Output the (X, Y) coordinate of the center of the cell containing the given text.  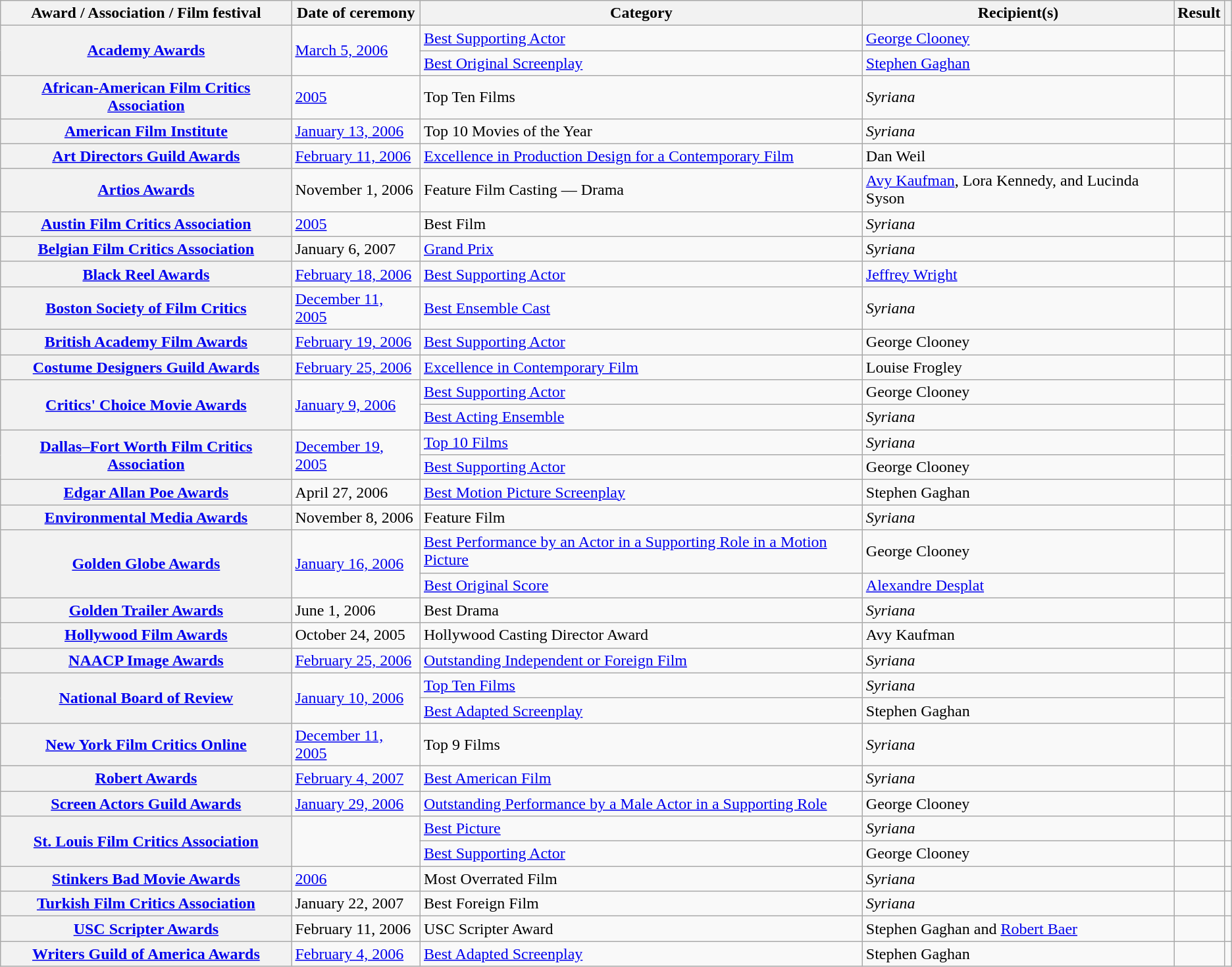
Category (642, 13)
October 24, 2005 (356, 635)
Stinkers Bad Movie Awards (146, 879)
December 19, 2005 (356, 455)
American Film Institute (146, 131)
Avy Kaufman (1017, 635)
Jeffrey Wright (1017, 274)
African-American Film Critics Association (146, 97)
February 4, 2007 (356, 778)
Outstanding Independent or Foreign Film (642, 660)
Belgian Film Critics Association (146, 249)
Stephen Gaghan and Robert Baer (1017, 929)
Screen Actors Guild Awards (146, 804)
January 29, 2006 (356, 804)
Recipient(s) (1017, 13)
Environmental Media Awards (146, 517)
Feature Film (642, 517)
Avy Kaufman, Lora Kennedy, and Lucinda Syson (1017, 190)
British Academy Film Awards (146, 342)
Golden Globe Awards (146, 563)
Top 9 Films (642, 744)
Best American Film (642, 778)
Best Film (642, 224)
Date of ceremony (356, 13)
January 22, 2007 (356, 904)
Alexandre Desplat (1017, 585)
USC Scripter Award (642, 929)
Art Directors Guild Awards (146, 156)
March 5, 2006 (356, 51)
Critics' Choice Movie Awards (146, 405)
Award / Association / Film festival (146, 13)
Edgar Allan Poe Awards (146, 492)
Best Ensemble Cast (642, 308)
April 27, 2006 (356, 492)
Best Picture (642, 829)
Robert Awards (146, 778)
Golden Trailer Awards (146, 610)
Best Acting Ensemble (642, 417)
Austin Film Critics Association (146, 224)
Result (1199, 13)
Boston Society of Film Critics (146, 308)
Artios Awards (146, 190)
January 13, 2006 (356, 131)
Hollywood Casting Director Award (642, 635)
2006 (356, 879)
Costume Designers Guild Awards (146, 367)
Best Drama (642, 610)
February 19, 2006 (356, 342)
Excellence in Production Design for a Contemporary Film (642, 156)
Best Original Score (642, 585)
January 6, 2007 (356, 249)
Academy Awards (146, 51)
February 4, 2006 (356, 954)
January 16, 2006 (356, 563)
Excellence in Contemporary Film (642, 367)
St. Louis Film Critics Association (146, 841)
Best Motion Picture Screenplay (642, 492)
Dan Weil (1017, 156)
Top 10 Movies of the Year (642, 131)
Top 10 Films (642, 442)
USC Scripter Awards (146, 929)
Louise Frogley (1017, 367)
Turkish Film Critics Association (146, 904)
National Board of Review (146, 698)
Most Overrated Film (642, 879)
Best Foreign Film (642, 904)
January 9, 2006 (356, 405)
Outstanding Performance by a Male Actor in a Supporting Role (642, 804)
January 10, 2006 (356, 698)
June 1, 2006 (356, 610)
Writers Guild of America Awards (146, 954)
Best Performance by an Actor in a Supporting Role in a Motion Picture (642, 552)
NAACP Image Awards (146, 660)
Best Original Screenplay (642, 63)
November 1, 2006 (356, 190)
Feature Film Casting — Drama (642, 190)
November 8, 2006 (356, 517)
February 18, 2006 (356, 274)
Black Reel Awards (146, 274)
Grand Prix (642, 249)
New York Film Critics Online (146, 744)
Hollywood Film Awards (146, 635)
Dallas–Fort Worth Film Critics Association (146, 455)
